Scan for the cell matching the given text and deliver its [x, y] coordinate at center. 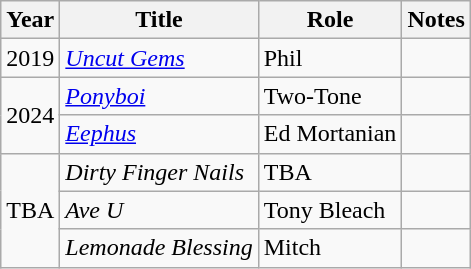
Dirty Finger Nails [159, 172]
Tony Bleach [330, 210]
2019 [30, 58]
Two-Tone [330, 96]
Ave U [159, 210]
2024 [30, 115]
Uncut Gems [159, 58]
Year [30, 20]
Role [330, 20]
Eephus [159, 134]
Phil [330, 58]
Ponyboi [159, 96]
Mitch [330, 248]
Ed Mortanian [330, 134]
Notes [436, 20]
Title [159, 20]
Lemonade Blessing [159, 248]
